Extract the (X, Y) coordinate from the center of the cell holding the provided text.  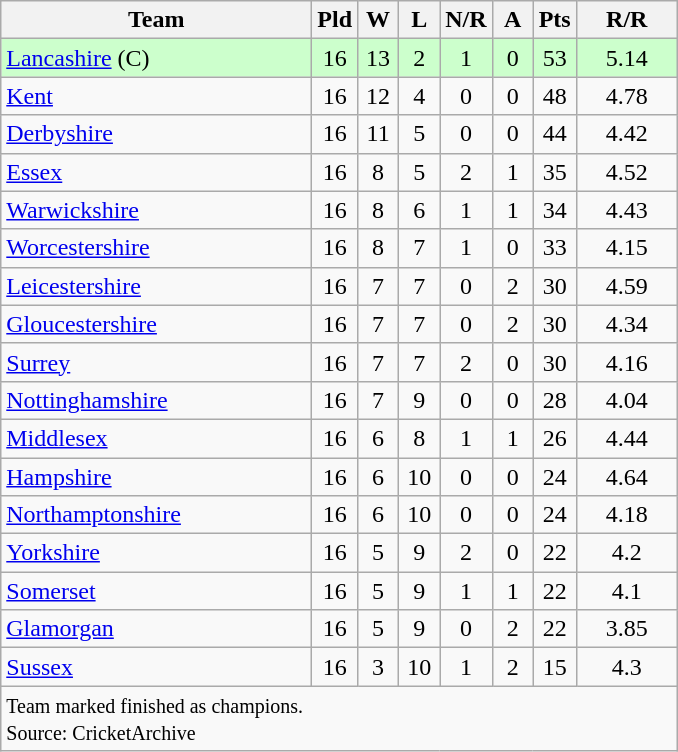
Kent (156, 96)
48 (554, 96)
4.18 (626, 515)
53 (554, 58)
W (378, 20)
5.14 (626, 58)
Nottinghamshire (156, 400)
28 (554, 400)
4.15 (626, 248)
4.44 (626, 438)
R/R (626, 20)
3 (378, 667)
Pts (554, 20)
Surrey (156, 362)
4.2 (626, 553)
15 (554, 667)
4.16 (626, 362)
4.1 (626, 591)
Gloucestershire (156, 324)
Yorkshire (156, 553)
4.78 (626, 96)
4.43 (626, 210)
13 (378, 58)
4.42 (626, 134)
Northamptonshire (156, 515)
Essex (156, 172)
33 (554, 248)
Team (156, 20)
L (420, 20)
44 (554, 134)
Leicestershire (156, 286)
12 (378, 96)
Sussex (156, 667)
Somerset (156, 591)
4.34 (626, 324)
Derbyshire (156, 134)
4.04 (626, 400)
3.85 (626, 629)
4.59 (626, 286)
26 (554, 438)
Glamorgan (156, 629)
4.64 (626, 477)
A (512, 20)
4.52 (626, 172)
11 (378, 134)
34 (554, 210)
Pld (335, 20)
Team marked finished as champions.Source: CricketArchive (340, 718)
Middlesex (156, 438)
Lancashire (C) (156, 58)
35 (554, 172)
4 (420, 96)
Worcestershire (156, 248)
Hampshire (156, 477)
Warwickshire (156, 210)
4.3 (626, 667)
N/R (466, 20)
